Return (X, Y) of the center of cell containing provided text 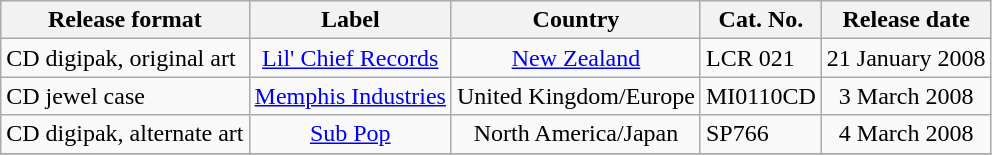
Country (576, 20)
Label (350, 20)
Release date (906, 20)
SP766 (760, 134)
21 January 2008 (906, 58)
Sub Pop (350, 134)
Cat. No. (760, 20)
New Zealand (576, 58)
3 March 2008 (906, 96)
4 March 2008 (906, 134)
CD digipak, alternate art (125, 134)
CD digipak, original art (125, 58)
Release format (125, 20)
Lil' Chief Records (350, 58)
MI0110CD (760, 96)
North America/Japan (576, 134)
Memphis Industries (350, 96)
CD jewel case (125, 96)
United Kingdom/Europe (576, 96)
LCR 021 (760, 58)
